Find where the given text appears and provide that cell's center as [x, y] coordinate. 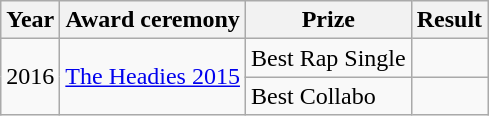
Best Rap Single [328, 58]
Year [30, 20]
Prize [328, 20]
Award ceremony [153, 20]
2016 [30, 77]
Best Collabo [328, 96]
The Headies 2015 [153, 77]
Result [449, 20]
